Extract the [x, y] coordinate from the center of the cell holding the provided text.  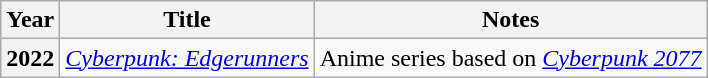
Anime series based on Cyberpunk 2077 [510, 58]
Cyberpunk: Edgerunners [187, 58]
Year [30, 20]
Title [187, 20]
2022 [30, 58]
Notes [510, 20]
